For the text-containing cell, return its midpoint in (X, Y) coordinate format. 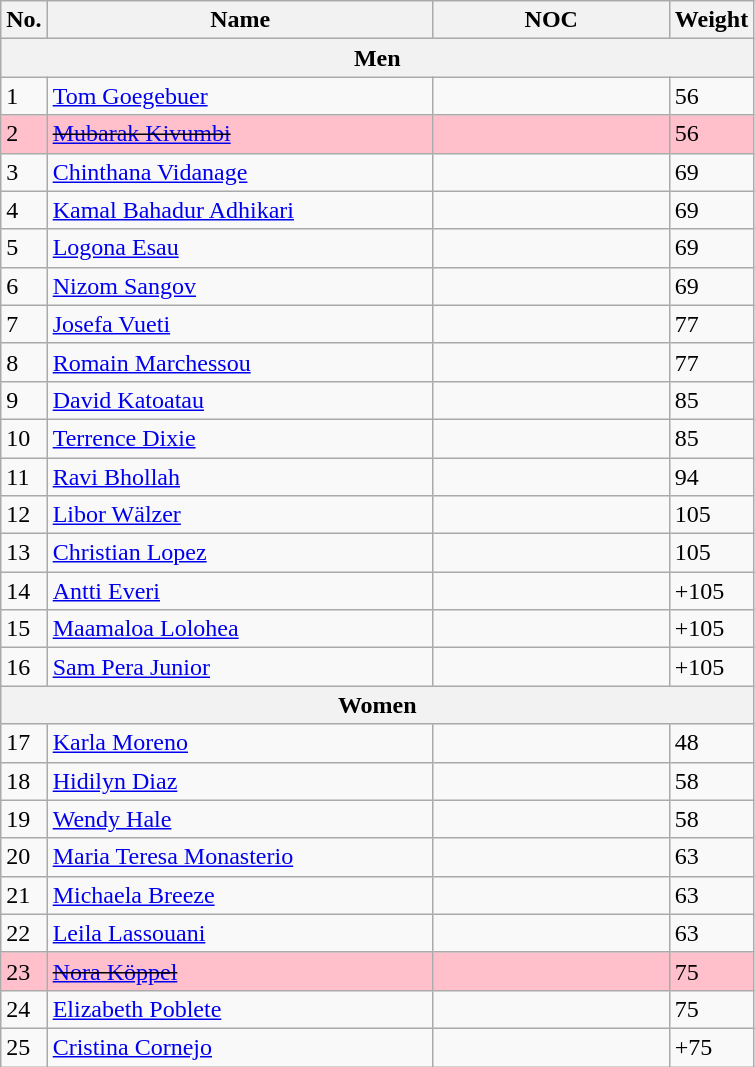
13 (24, 553)
Terrence Dixie (240, 438)
7 (24, 324)
20 (24, 857)
Nora Köppel (240, 971)
9 (24, 400)
Elizabeth Poblete (240, 1009)
17 (24, 743)
Tom Goegebuer (240, 96)
Nizom Sangov (240, 286)
Cristina Cornejo (240, 1047)
1 (24, 96)
Women (378, 705)
Leila Lassouani (240, 933)
22 (24, 933)
Name (240, 20)
Libor Wälzer (240, 515)
Ravi Bhollah (240, 477)
Wendy Hale (240, 819)
10 (24, 438)
5 (24, 248)
No. (24, 20)
+75 (711, 1047)
15 (24, 629)
94 (711, 477)
16 (24, 667)
12 (24, 515)
Sam Pera Junior (240, 667)
21 (24, 895)
Hidilyn Diaz (240, 781)
Karla Moreno (240, 743)
Men (378, 58)
NOC (551, 20)
8 (24, 362)
Michaela Breeze (240, 895)
3 (24, 172)
Romain Marchessou (240, 362)
11 (24, 477)
2 (24, 134)
23 (24, 971)
25 (24, 1047)
18 (24, 781)
Maria Teresa Monasterio (240, 857)
24 (24, 1009)
Maamaloa Lolohea (240, 629)
Antti Everi (240, 591)
Josefa Vueti (240, 324)
Weight (711, 20)
Mubarak Kivumbi (240, 134)
David Katoatau (240, 400)
6 (24, 286)
Kamal Bahadur Adhikari (240, 210)
14 (24, 591)
48 (711, 743)
Christian Lopez (240, 553)
Chinthana Vidanage (240, 172)
19 (24, 819)
Logona Esau (240, 248)
4 (24, 210)
